Provide the [X, Y] coordinate of the cell's center where the given text is located.  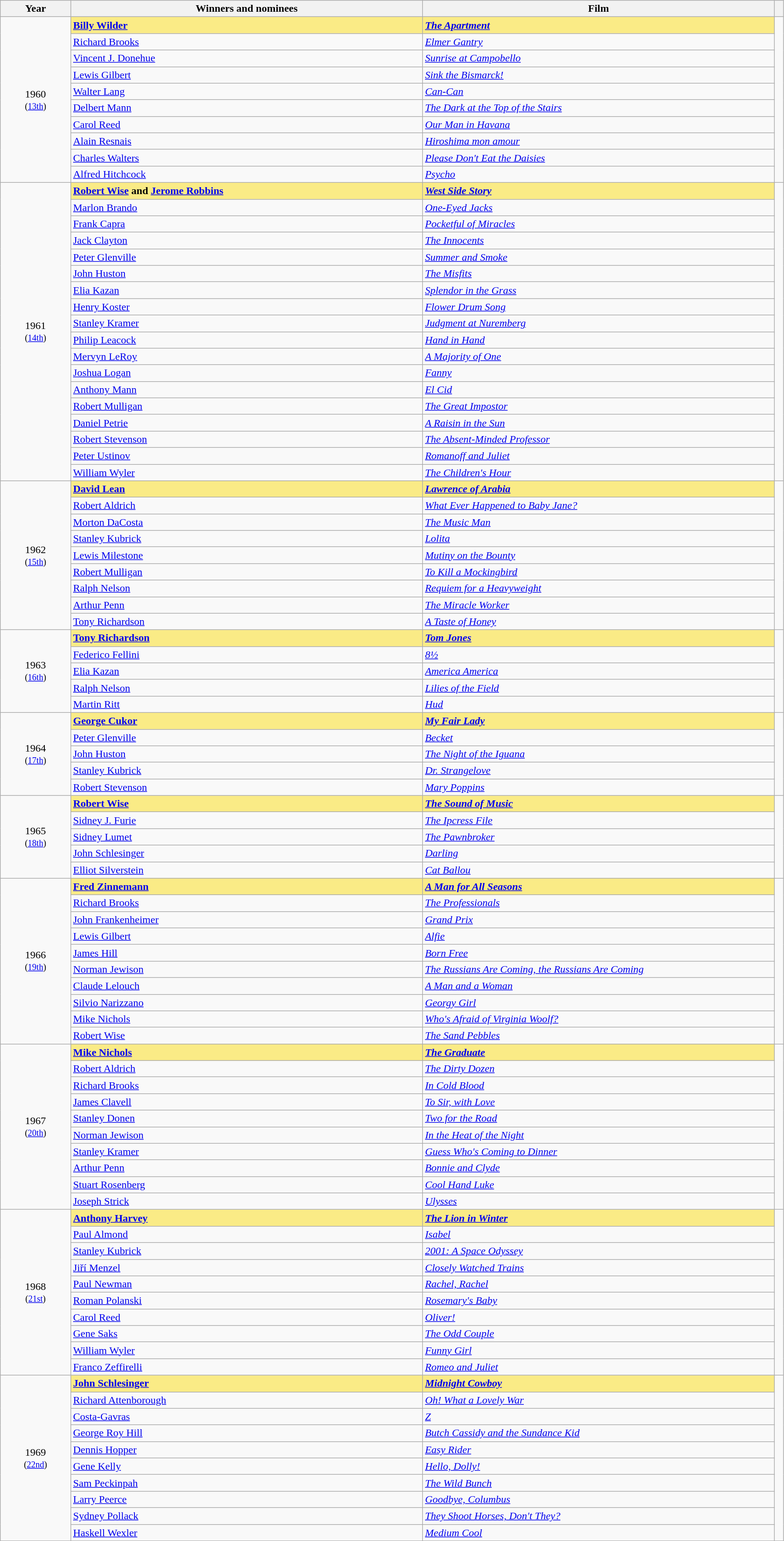
El Cid [599, 389]
The Professionals [599, 903]
The Lion in Winter [599, 1218]
Frank Capra [246, 224]
West Side Story [599, 191]
Vincent J. Donehue [246, 58]
1961(14th) [36, 332]
Anthony Mann [246, 389]
Lilies of the Field [599, 688]
Rachel, Rachel [599, 1284]
The Dirty Dozen [599, 1069]
Alfred Hitchcock [246, 174]
Robert Wise and Jerome Robbins [246, 191]
The Music Man [599, 522]
Sink the Bismarck! [599, 75]
Oliver! [599, 1317]
Mutiny on the Bounty [599, 555]
Bonnie and Clyde [599, 1168]
Elliot Silverstein [246, 870]
Romanoff and Juliet [599, 456]
Goodbye, Columbus [599, 1499]
The Ipcress File [599, 820]
Can-Can [599, 91]
A Man and a Woman [599, 986]
Stanley Donen [246, 1118]
2001: A Space Odyssey [599, 1251]
Paul Almond [246, 1234]
The Great Impostor [599, 406]
Peter Ustinov [246, 456]
Anthony Harvey [246, 1218]
Winners and nominees [246, 9]
Medium Cool [599, 1532]
Closely Watched Trains [599, 1268]
Silvio Narizzano [246, 1002]
Flower Drum Song [599, 307]
The Miracle Worker [599, 605]
Romeo and Juliet [599, 1367]
Larry Peerce [246, 1499]
A Raisin in the Sun [599, 423]
Jack Clayton [246, 241]
Roman Polanski [246, 1301]
The Dark at the Top of the Stairs [599, 108]
Joseph Strick [246, 1201]
The Pawnbroker [599, 837]
Guess Who's Coming to Dinner [599, 1152]
The Innocents [599, 241]
Henry Koster [246, 307]
Oh! What a Lovely War [599, 1400]
The Children's Hour [599, 472]
In Cold Blood [599, 1085]
Summer and Smoke [599, 257]
A Man for All Seasons [599, 886]
Splendor in the Grass [599, 290]
Please Don't Eat the Daisies [599, 158]
Fred Zinnemann [246, 886]
Grand Prix [599, 920]
Requiem for a Heavyweight [599, 588]
Alain Resnais [246, 141]
James Hill [246, 953]
Stuart Rosenberg [246, 1185]
The Absent-Minded Professor [599, 439]
What Ever Happened to Baby Jane? [599, 506]
Martin Ritt [246, 704]
Cool Hand Luke [599, 1185]
Sidney Lumet [246, 837]
Born Free [599, 953]
The Russians Are Coming, the Russians Are Coming [599, 969]
Marlon Brando [246, 208]
Becket [599, 738]
Paul Newman [246, 1284]
The Graduate [599, 1052]
Hello, Dolly! [599, 1466]
Easy Rider [599, 1450]
Sydney Pollack [246, 1516]
1963(16th) [36, 671]
Dr. Strangelove [599, 771]
Richard Attenborough [246, 1400]
Funny Girl [599, 1350]
The Night of the Iguana [599, 754]
Isabel [599, 1234]
John Frankenheimer [246, 920]
Joshua Logan [246, 373]
In the Heat of the Night [599, 1135]
Mary Poppins [599, 787]
Year [36, 9]
1968(21st) [36, 1293]
To Sir, with Love [599, 1102]
America America [599, 671]
1965(18th) [36, 837]
Rosemary's Baby [599, 1301]
James Clavell [246, 1102]
Walter Lang [246, 91]
Darling [599, 853]
Sidney J. Furie [246, 820]
Sunrise at Campobello [599, 58]
Costa-Gavras [246, 1417]
Lawrence of Arabia [599, 489]
They Shoot Horses, Don't They? [599, 1516]
1966(19th) [36, 961]
Mervyn LeRoy [246, 356]
Philip Leacock [246, 340]
Elmer Gantry [599, 42]
The Odd Couple [599, 1334]
Haskell Wexler [246, 1532]
Tom Jones [599, 638]
Charles Walters [246, 158]
Who's Afraid of Virginia Woolf? [599, 1019]
The Sand Pebbles [599, 1036]
Butch Cassidy and the Sundance Kid [599, 1433]
Hud [599, 704]
Judgment at Nuremberg [599, 323]
Ulysses [599, 1201]
1960(13th) [36, 100]
Georgy Girl [599, 1002]
To Kill a Mockingbird [599, 572]
Midnight Cowboy [599, 1383]
A Taste of Honey [599, 621]
David Lean [246, 489]
George Cukor [246, 721]
Cat Ballou [599, 870]
Our Man in Havana [599, 124]
1967(20th) [36, 1127]
My Fair Lady [599, 721]
Two for the Road [599, 1118]
Morton DaCosta [246, 522]
1964(17th) [36, 754]
Gene Kelly [246, 1466]
Federico Fellini [246, 655]
Hand in Hand [599, 340]
The Apartment [599, 25]
Billy Wilder [246, 25]
George Roy Hill [246, 1433]
8½ [599, 655]
Alfie [599, 936]
Lolita [599, 539]
Dennis Hopper [246, 1450]
Daniel Petrie [246, 423]
Franco Zeffirelli [246, 1367]
Fanny [599, 373]
One-Eyed Jacks [599, 208]
1969(22nd) [36, 1458]
The Misfits [599, 274]
Claude Lelouch [246, 986]
Z [599, 1417]
The Wild Bunch [599, 1483]
Jiří Menzel [246, 1268]
1962(15th) [36, 555]
Delbert Mann [246, 108]
Lewis Milestone [246, 555]
Hiroshima mon amour [599, 141]
A Majority of One [599, 356]
Gene Saks [246, 1334]
Sam Peckinpah [246, 1483]
Psycho [599, 174]
The Sound of Music [599, 804]
Pocketful of Miracles [599, 224]
Film [599, 9]
